Extract the [X, Y] coordinate from the center of the cell holding the provided text.  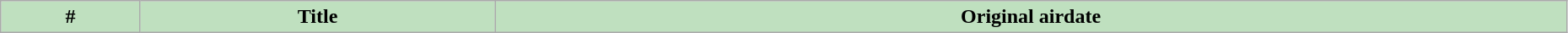
# [71, 17]
Title [317, 17]
Original airdate [1031, 17]
